Identify which cell holds the provided text, then report its (X, Y) central coordinate. 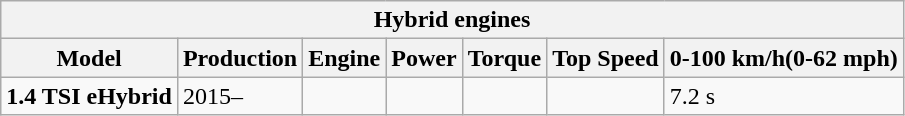
Top Speed (606, 58)
Torque (504, 58)
2015– (240, 96)
Production (240, 58)
1.4 TSI eHybrid (90, 96)
Engine (344, 58)
Power (424, 58)
7.2 s (784, 96)
Hybrid engines (452, 20)
0-100 km/h(0-62 mph) (784, 58)
Model (90, 58)
